Provide the (X, Y) coordinate of the cell's center where the given text is located.  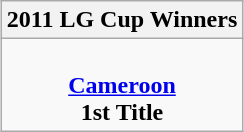
2011 LG Cup Winners (122, 20)
Cameroon1st Title (122, 85)
